Detect which cell encompasses the target text, then output its [x, y] center coordinate. 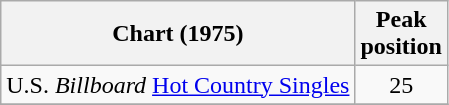
Peakposition [401, 34]
U.S. Billboard Hot Country Singles [178, 85]
25 [401, 85]
Chart (1975) [178, 34]
